Determine the (x, y) coordinate at the center of the cell enclosing the given text.  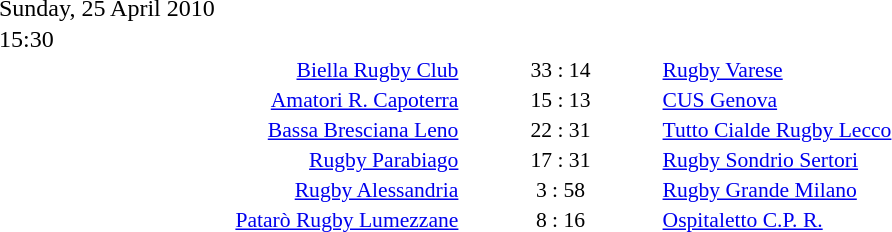
15 : 13 (560, 100)
22 : 31 (560, 130)
3 : 58 (560, 190)
17 : 31 (560, 160)
33 : 14 (560, 70)
